Locate the cell with the specified text and output its (X, Y) center coordinate. 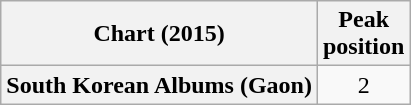
Chart (2015) (160, 34)
South Korean Albums (Gaon) (160, 85)
Peakposition (363, 34)
2 (363, 85)
